Output the (X, Y) coordinate of the center of the cell containing the given text.  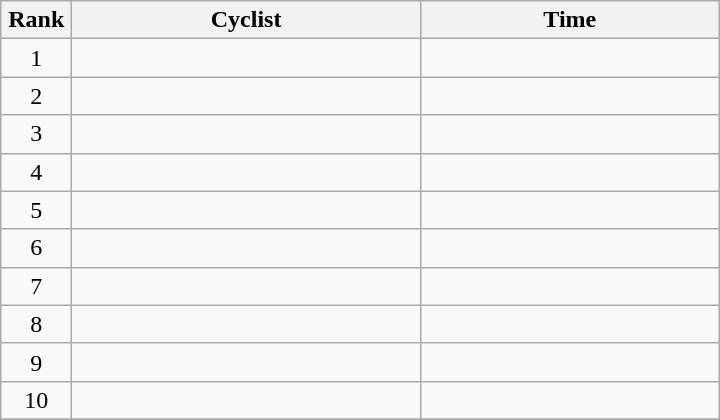
10 (36, 400)
5 (36, 210)
Rank (36, 20)
6 (36, 248)
4 (36, 172)
Time (570, 20)
8 (36, 324)
1 (36, 58)
2 (36, 96)
Cyclist (246, 20)
3 (36, 134)
9 (36, 362)
7 (36, 286)
